Provide the (X, Y) coordinate of the cell's center where the given text is located.  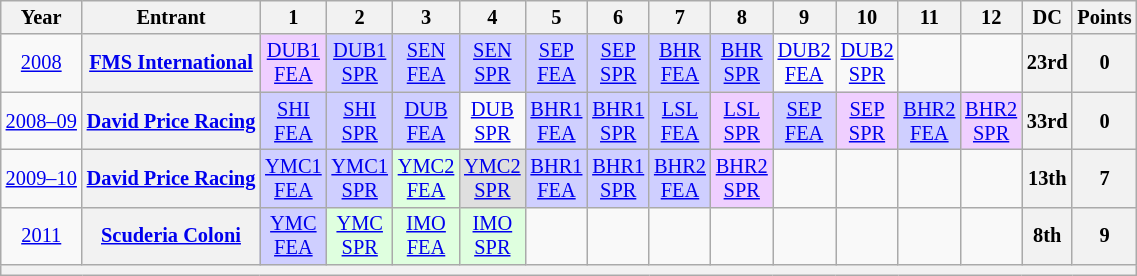
BHRSPR (742, 63)
YMC1FEA (293, 178)
SENFEA (426, 63)
IMOSPR (492, 236)
Scuderia Coloni (171, 236)
LSLSPR (742, 121)
2 (360, 17)
BHRFEA (680, 63)
8th (1047, 236)
DUB1SPR (360, 63)
3 (426, 17)
11 (929, 17)
DUB1FEA (293, 63)
1 (293, 17)
SHISPR (360, 121)
23rd (1047, 63)
6 (618, 17)
Points (1104, 17)
YMC1SPR (360, 178)
4 (492, 17)
YMC2FEA (426, 178)
YMC2SPR (492, 178)
8 (742, 17)
5 (557, 17)
Year (42, 17)
YMCSPR (360, 236)
2008 (42, 63)
DUB2SPR (868, 63)
DUBSPR (492, 121)
12 (991, 17)
2008–09 (42, 121)
SENSPR (492, 63)
13th (1047, 178)
DUB2FEA (804, 63)
SHIFEA (293, 121)
LSLFEA (680, 121)
YMCFEA (293, 236)
2011 (42, 236)
Entrant (171, 17)
IMOFEA (426, 236)
10 (868, 17)
33rd (1047, 121)
DUBFEA (426, 121)
FMS International (171, 63)
DC (1047, 17)
2009–10 (42, 178)
